Return the (x, y) coordinate for the center point of the cell that contains the specified text.  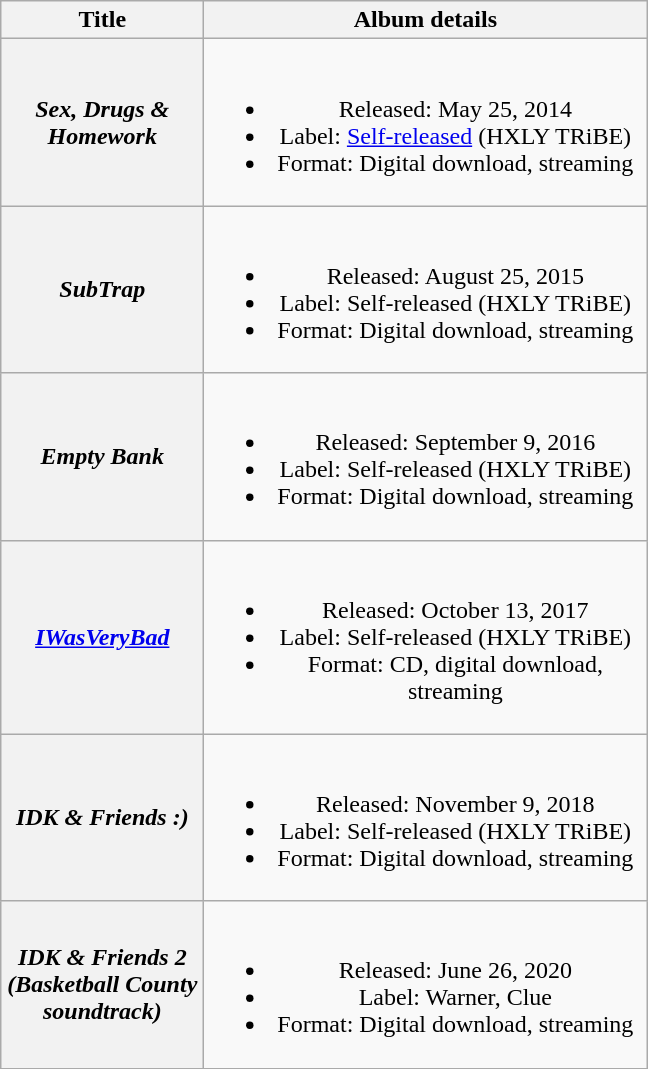
SubTrap (102, 290)
Released: June 26, 2020Label: Warner, ClueFormat: Digital download, streaming (426, 984)
IWasVeryBad (102, 637)
Title (102, 20)
Released: August 25, 2015Label: Self-released (HXLY TRiBE)Format: Digital download, streaming (426, 290)
IDK & Friends :) (102, 818)
Released: September 9, 2016Label: Self-released (HXLY TRiBE)Format: Digital download, streaming (426, 456)
Released: November 9, 2018Label: Self-released (HXLY TRiBE)Format: Digital download, streaming (426, 818)
Released: May 25, 2014Label: Self-released (HXLY TRiBE)Format: Digital download, streaming (426, 122)
Released: October 13, 2017Label: Self-released (HXLY TRiBE)Format: CD, digital download, streaming (426, 637)
Album details (426, 20)
Empty Bank (102, 456)
Sex, Drugs & Homework (102, 122)
IDK & Friends 2 (Basketball County soundtrack) (102, 984)
